Return (X, Y) of the center of cell containing provided text 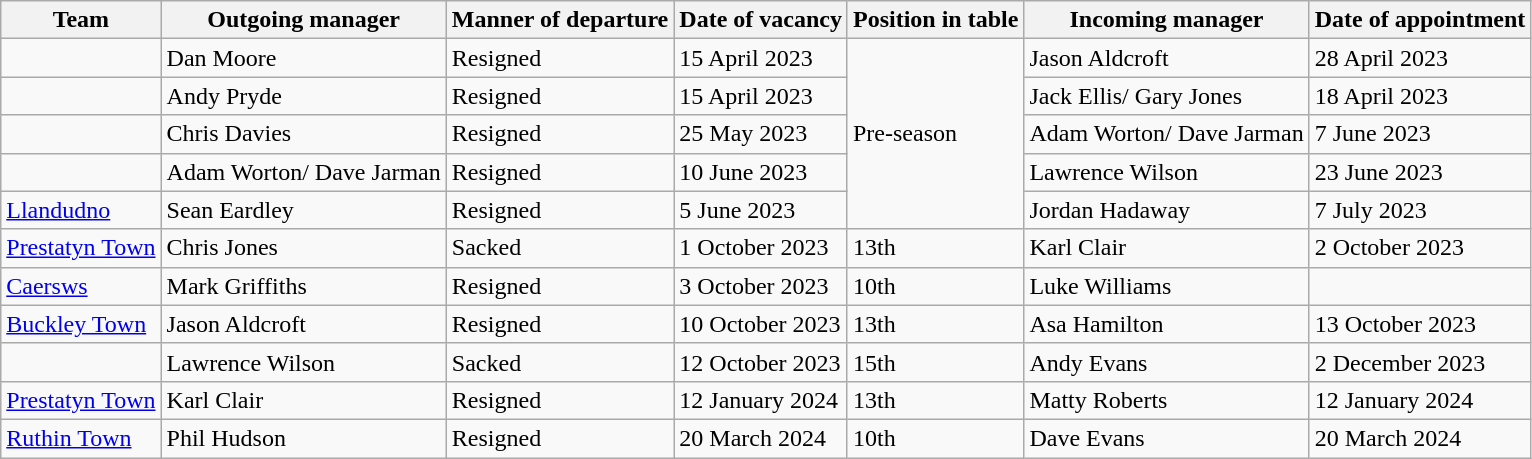
2 October 2023 (1420, 248)
Jordan Hadaway (1166, 210)
Matty Roberts (1166, 400)
10 June 2023 (761, 172)
Sean Eardley (304, 210)
2 December 2023 (1420, 362)
Position in table (935, 20)
Andy Evans (1166, 362)
Luke Williams (1166, 286)
18 April 2023 (1420, 96)
7 June 2023 (1420, 134)
25 May 2023 (761, 134)
1 October 2023 (761, 248)
Caersws (81, 286)
Outgoing manager (304, 20)
Date of appointment (1420, 20)
7 July 2023 (1420, 210)
Mark Griffiths (304, 286)
Phil Hudson (304, 438)
Chris Jones (304, 248)
Ruthin Town (81, 438)
Manner of departure (560, 20)
Incoming manager (1166, 20)
Asa Hamilton (1166, 324)
12 October 2023 (761, 362)
5 June 2023 (761, 210)
23 June 2023 (1420, 172)
28 April 2023 (1420, 58)
Buckley Town (81, 324)
3 October 2023 (761, 286)
15th (935, 362)
10 October 2023 (761, 324)
Dan Moore (304, 58)
Pre-season (935, 134)
Dave Evans (1166, 438)
Date of vacancy (761, 20)
Chris Davies (304, 134)
13 October 2023 (1420, 324)
Team (81, 20)
Jack Ellis/ Gary Jones (1166, 96)
Andy Pryde (304, 96)
Llandudno (81, 210)
